Output the [x, y] coordinate of the center of the cell containing the given text.  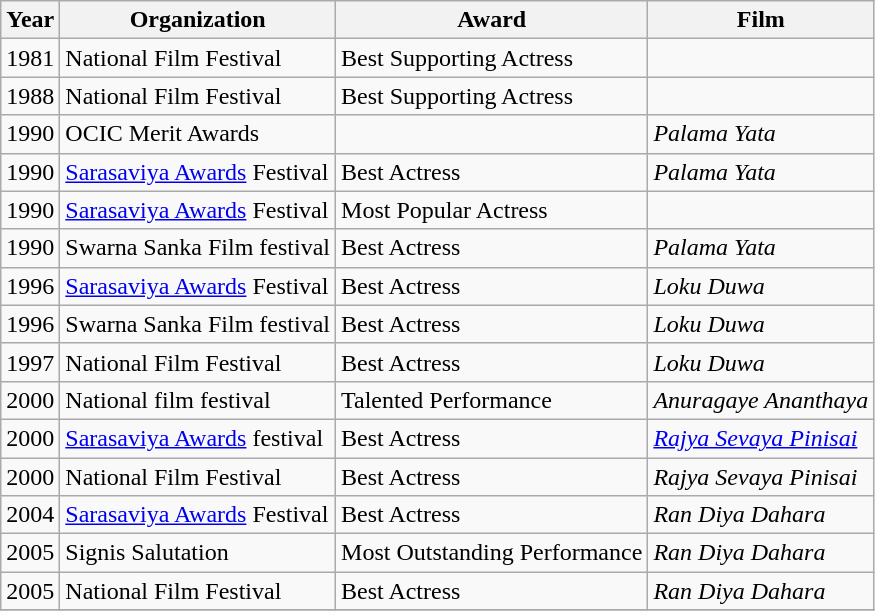
Organization [198, 20]
Most Popular Actress [492, 210]
Most Outstanding Performance [492, 553]
Signis Salutation [198, 553]
OCIC Merit Awards [198, 134]
1997 [30, 362]
Sarasaviya Awards festival [198, 438]
1981 [30, 58]
Film [761, 20]
1988 [30, 96]
2004 [30, 515]
Year [30, 20]
Talented Performance [492, 400]
National film festival [198, 400]
Anuragaye Ananthaya [761, 400]
Award [492, 20]
